Output the (x, y) coordinate of the center of the cell containing the given text.  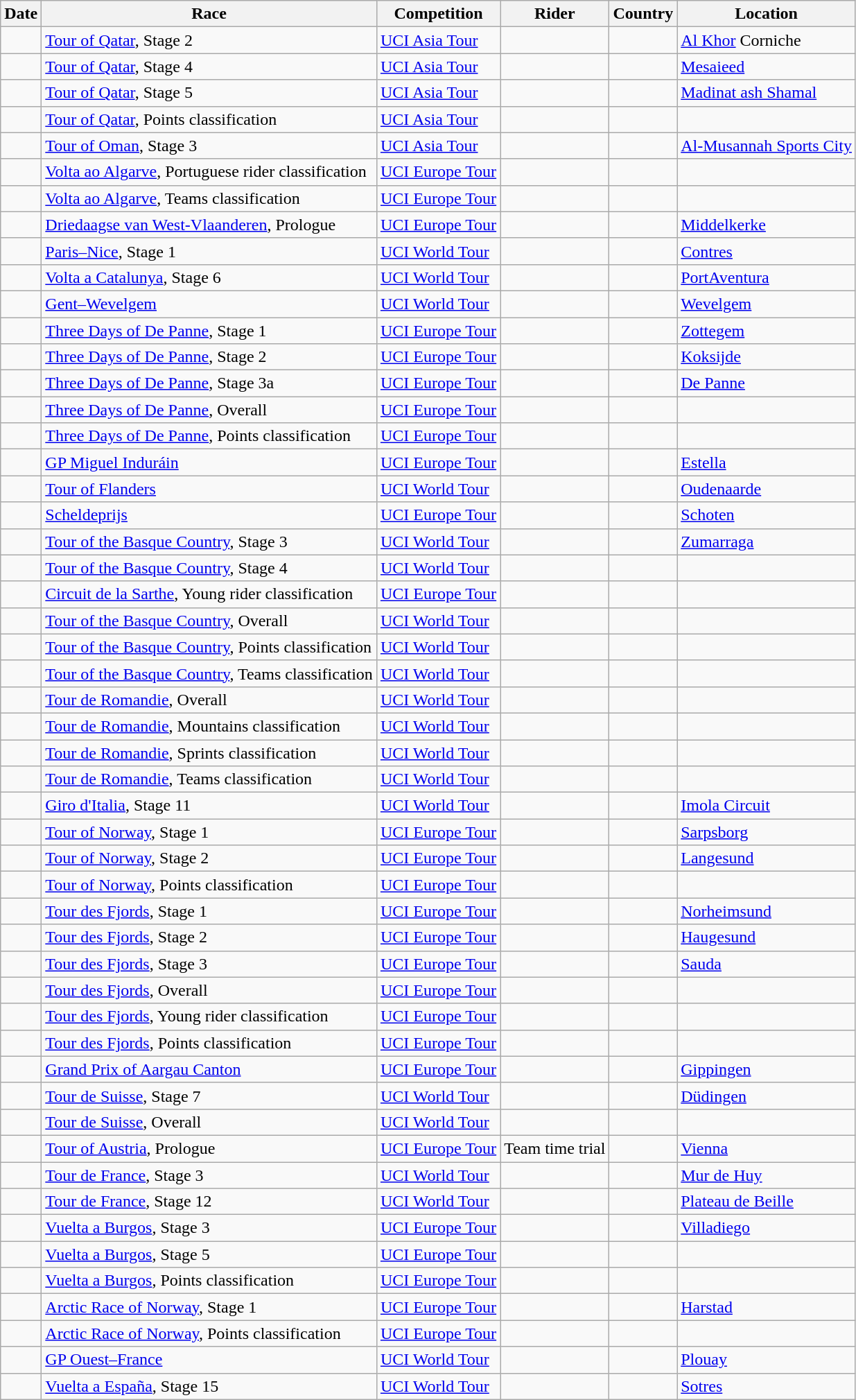
Tour of Oman, Stage 3 (209, 146)
Three Days of De Panne, Stage 3a (209, 383)
Tour of Norway, Stage 1 (209, 832)
Tour of Qatar, Stage 2 (209, 40)
Zumarraga (767, 542)
Tour de Suisse, Stage 7 (209, 1096)
Koksijde (767, 357)
Rider (554, 14)
Competition (438, 14)
Location (767, 14)
Tour of Flanders (209, 489)
Gippingen (767, 1069)
Circuit de la Sarthe, Young rider classification (209, 594)
Tour de Romandie, Mountains classification (209, 726)
Vuelta a Burgos, Points classification (209, 1281)
Al Khor Corniche (767, 40)
Düdingen (767, 1096)
Madinat ash Shamal (767, 93)
Team time trial (554, 1148)
Plateau de Beille (767, 1202)
Haugesund (767, 937)
Oudenaarde (767, 489)
Volta a Catalunya, Stage 6 (209, 277)
Tour of Norway, Stage 2 (209, 858)
Wevelgem (767, 304)
Tour de Romandie, Overall (209, 700)
Tour des Fjords, Overall (209, 990)
Grand Prix of Aargau Canton (209, 1069)
Tour of the Basque Country, Stage 4 (209, 568)
Tour of Qatar, Stage 4 (209, 67)
Plouay (767, 1360)
Tour des Fjords, Stage 1 (209, 911)
Schoten (767, 515)
Giro d'Italia, Stage 11 (209, 806)
Sarpsborg (767, 832)
Arctic Race of Norway, Points classification (209, 1333)
GP Ouest–France (209, 1360)
Harstad (767, 1307)
Al-Musannah Sports City (767, 146)
Sotres (767, 1386)
Middelkerke (767, 225)
Three Days of De Panne, Stage 2 (209, 357)
Tour de France, Stage 12 (209, 1202)
Country (643, 14)
Arctic Race of Norway, Stage 1 (209, 1307)
PortAventura (767, 277)
Tour des Fjords, Stage 3 (209, 964)
Tour de Romandie, Teams classification (209, 779)
Volta ao Algarve, Teams classification (209, 198)
Langesund (767, 858)
Tour of the Basque Country, Stage 3 (209, 542)
Vuelta a Burgos, Stage 5 (209, 1254)
Three Days of De Panne, Overall (209, 410)
Vuelta a Burgos, Stage 3 (209, 1228)
Date (21, 14)
Imola Circuit (767, 806)
Villadiego (767, 1228)
Volta ao Algarve, Portuguese rider classification (209, 172)
Paris–Nice, Stage 1 (209, 251)
Scheldeprijs (209, 515)
Tour des Fjords, Stage 2 (209, 937)
Tour de France, Stage 3 (209, 1175)
Mur de Huy (767, 1175)
Tour of Norway, Points classification (209, 885)
Vuelta a España, Stage 15 (209, 1386)
Tour des Fjords, Points classification (209, 1043)
Tour of the Basque Country, Teams classification (209, 673)
Tour of Qatar, Stage 5 (209, 93)
De Panne (767, 383)
Tour de Suisse, Overall (209, 1122)
Norheimsund (767, 911)
Tour of Qatar, Points classification (209, 119)
Mesaieed (767, 67)
Race (209, 14)
Contres (767, 251)
Driedaagse van West-Vlaanderen, Prologue (209, 225)
Gent–Wevelgem (209, 304)
Tour of the Basque Country, Overall (209, 621)
Tour des Fjords, Young rider classification (209, 1017)
Tour of Austria, Prologue (209, 1148)
GP Miguel Induráin (209, 463)
Tour de Romandie, Sprints classification (209, 752)
Three Days of De Panne, Stage 1 (209, 331)
Tour of the Basque Country, Points classification (209, 647)
Three Days of De Panne, Points classification (209, 436)
Sauda (767, 964)
Zottegem (767, 331)
Estella (767, 463)
Vienna (767, 1148)
